Provide the [x, y] coordinate of the cell's center where the given text is located.  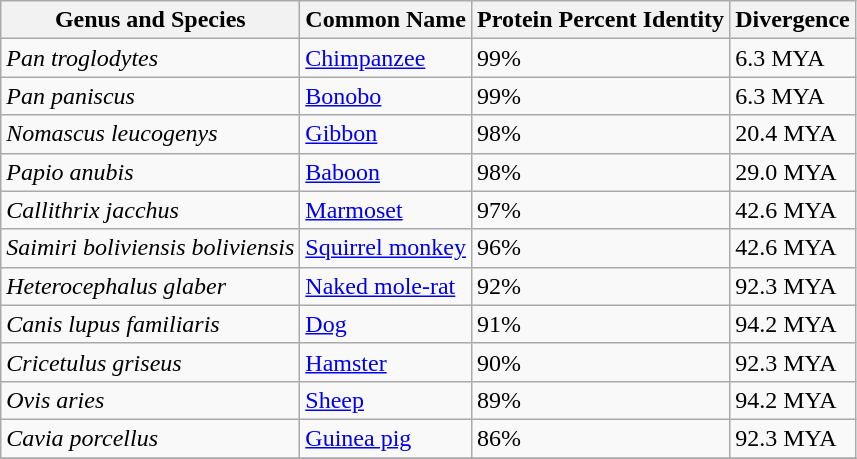
97% [601, 210]
Callithrix jacchus [150, 210]
Squirrel monkey [386, 248]
Naked mole-rat [386, 286]
86% [601, 438]
Sheep [386, 400]
Nomascus leucogenys [150, 134]
20.4 MYA [793, 134]
Pan paniscus [150, 96]
Protein Percent Identity [601, 20]
Genus and Species [150, 20]
Common Name [386, 20]
Divergence [793, 20]
Ovis aries [150, 400]
29.0 MYA [793, 172]
92% [601, 286]
Gibbon [386, 134]
91% [601, 324]
Heterocephalus glaber [150, 286]
Marmoset [386, 210]
Guinea pig [386, 438]
Saimiri boliviensis boliviensis [150, 248]
96% [601, 248]
Chimpanzee [386, 58]
Cavia porcellus [150, 438]
Hamster [386, 362]
Dog [386, 324]
Papio anubis [150, 172]
89% [601, 400]
90% [601, 362]
Canis lupus familiaris [150, 324]
Pan troglodytes [150, 58]
Cricetulus griseus [150, 362]
Baboon [386, 172]
Bonobo [386, 96]
